Return (x, y) of the center of cell containing provided text 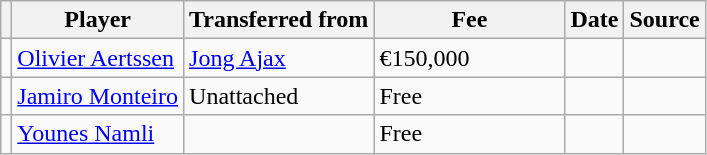
Unattached (279, 96)
Transferred from (279, 20)
Olivier Aertssen (98, 58)
Younes Namli (98, 134)
Player (98, 20)
Fee (470, 20)
Source (664, 20)
€150,000 (470, 58)
Jamiro Monteiro (98, 96)
Jong Ajax (279, 58)
Date (594, 20)
